Search for the cell housing the specified text and yield its (x, y) center coordinate. 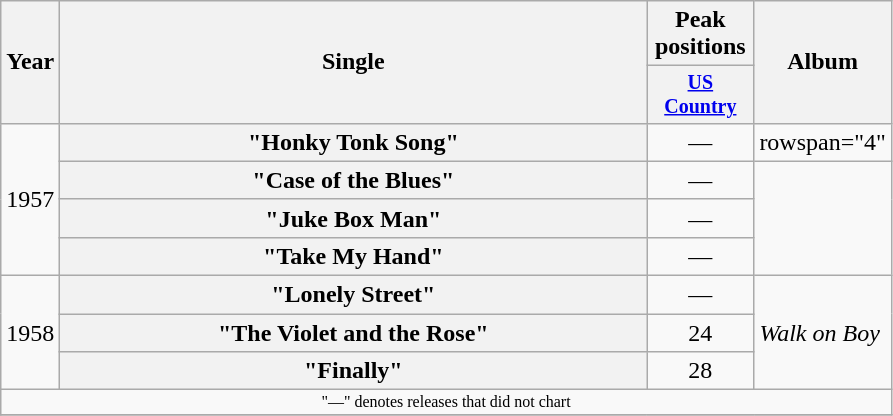
rowspan="4" (823, 142)
Single (354, 62)
"Honky Tonk Song" (354, 142)
Walk on Boy (823, 333)
28 (700, 371)
1958 (30, 333)
"Juke Box Man" (354, 218)
"Lonely Street" (354, 295)
"Finally" (354, 371)
24 (700, 333)
US Country (700, 94)
Album (823, 62)
Year (30, 62)
"—" denotes releases that did not chart (446, 402)
Peak positions (700, 34)
"Take My Hand" (354, 256)
"Case of the Blues" (354, 180)
1957 (30, 199)
"The Violet and the Rose" (354, 333)
